Capture the cell that displays the provided text and extract its (x, y) central coordinate. 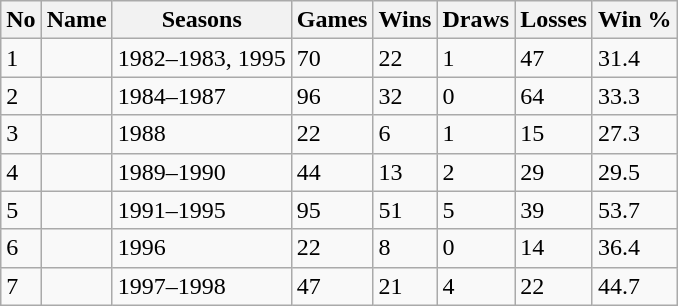
Wins (405, 20)
Win % (634, 20)
15 (554, 134)
7 (21, 286)
14 (554, 248)
8 (405, 248)
96 (332, 96)
44.7 (634, 286)
1982–1983, 1995 (202, 58)
29 (554, 172)
33.3 (634, 96)
27.3 (634, 134)
44 (332, 172)
1989–1990 (202, 172)
32 (405, 96)
39 (554, 210)
1991–1995 (202, 210)
1997–1998 (202, 286)
70 (332, 58)
21 (405, 286)
1996 (202, 248)
Seasons (202, 20)
36.4 (634, 248)
29.5 (634, 172)
64 (554, 96)
1988 (202, 134)
Games (332, 20)
51 (405, 210)
Draws (476, 20)
Losses (554, 20)
1984–1987 (202, 96)
95 (332, 210)
Name (76, 20)
3 (21, 134)
13 (405, 172)
53.7 (634, 210)
No (21, 20)
31.4 (634, 58)
